Capture the cell that displays the provided text and extract its (x, y) central coordinate. 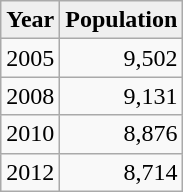
8,714 (122, 172)
2012 (30, 172)
2010 (30, 134)
9,502 (122, 58)
Population (122, 20)
8,876 (122, 134)
9,131 (122, 96)
2005 (30, 58)
2008 (30, 96)
Year (30, 20)
